Provide the (x, y) coordinate of the cell's center where the given text is located.  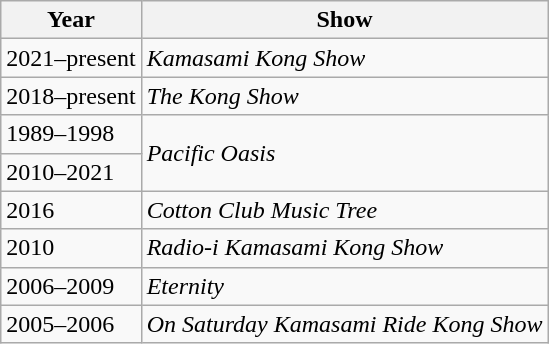
1989–1998 (71, 134)
The Kong Show (344, 96)
Show (344, 20)
2016 (71, 210)
Eternity (344, 286)
2010–2021 (71, 172)
2021–present (71, 58)
2006–2009 (71, 286)
2018–present (71, 96)
Cotton Club Music Tree (344, 210)
Kamasami Kong Show (344, 58)
2005–2006 (71, 324)
Radio-i Kamasami Kong Show (344, 248)
2010 (71, 248)
Year (71, 20)
Pacific Oasis (344, 153)
On Saturday Kamasami Ride Kong Show (344, 324)
